Find where the given text appears and provide that cell's center as [x, y] coordinate. 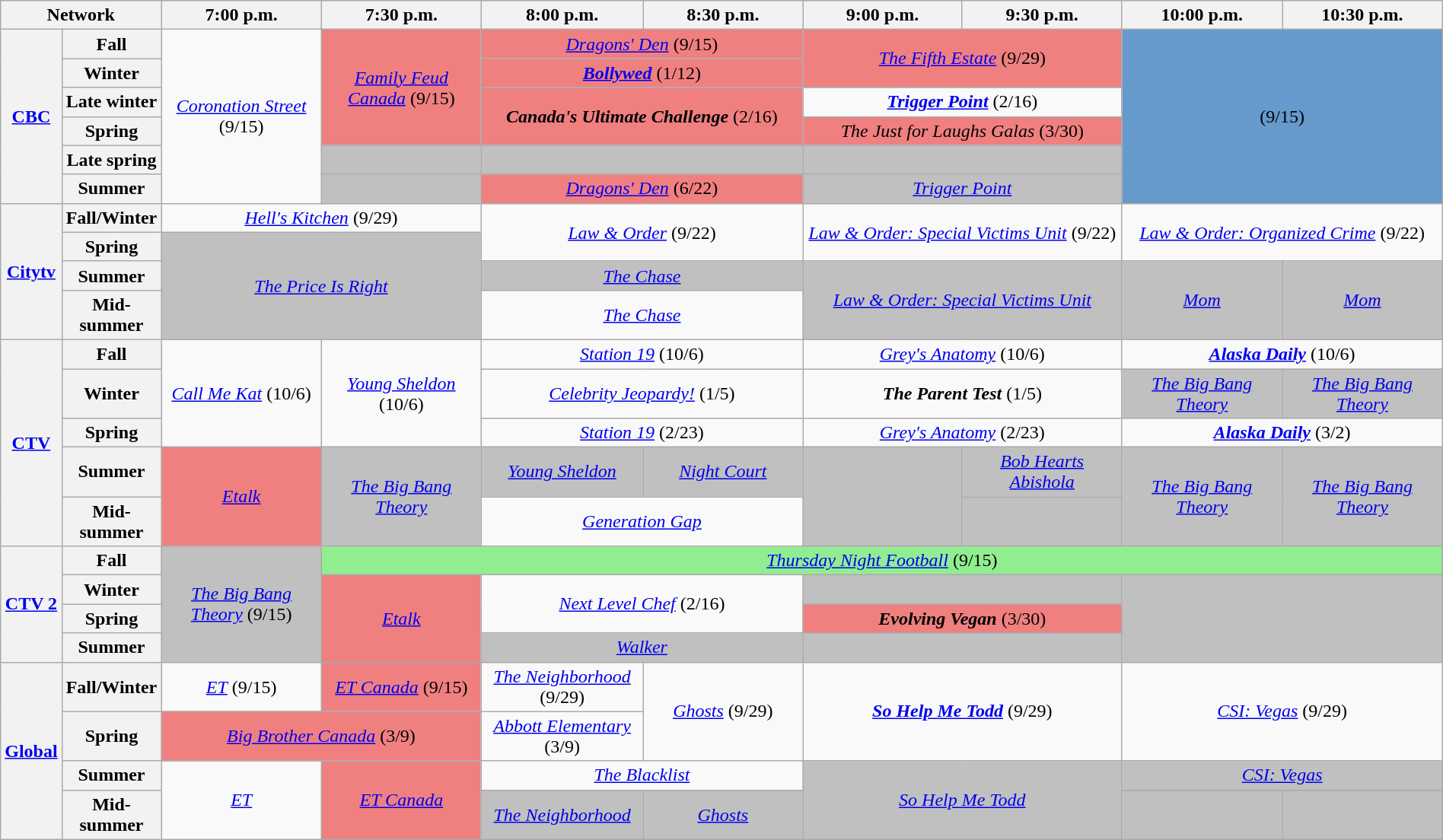
So Help Me Todd (9/29) [962, 711]
Bob Hearts Abishola [1042, 472]
Canada's Ultimate Challenge (2/16) [642, 116]
Young Sheldon [562, 472]
ET [242, 800]
Alaska Daily (3/2) [1282, 433]
Dragons' Den (9/15) [642, 44]
Hell's Kitchen (9/29) [321, 218]
CTV 2 [31, 604]
Network [81, 15]
The Parent Test (1/5) [962, 393]
8:30 p.m. [723, 15]
Coronation Street (9/15) [242, 116]
Grey's Anatomy (2/23) [962, 433]
Bollywed (1/12) [642, 73]
Station 19 (2/23) [642, 433]
ET Canada (9/15) [402, 686]
The Big Bang Theory (9/15) [242, 604]
Thursday Night Football (9/15) [883, 561]
Alaska Daily (10/6) [1282, 354]
Law & Order (9/22) [642, 232]
Late spring [111, 160]
Law & Order: Special Victims Unit (9/22) [962, 232]
Global [31, 750]
Young Sheldon (10/6) [402, 393]
Evolving Vegan (3/30) [962, 619]
CTV [31, 443]
Trigger Point (2/16) [962, 102]
Station 19 (10/6) [642, 354]
Big Brother Canada (3/9) [321, 737]
10:30 p.m. [1362, 15]
Trigger Point [962, 189]
Generation Gap [642, 522]
CBC [31, 116]
7:30 p.m. [402, 15]
Walker [642, 647]
Citytv [31, 271]
Night Court [723, 472]
The Price Is Right [321, 286]
The Fifth Estate (9/29) [962, 59]
CSI: Vegas [1282, 775]
Celebrity Jeopardy! (1/5) [642, 393]
The Neighborhood (9/29) [562, 686]
Dragons' Den (6/22) [642, 189]
8:00 p.m. [562, 15]
ET Canada [402, 800]
9:00 p.m. [883, 15]
Family Feud Canada (9/15) [402, 87]
The Just for Laughs Galas (3/30) [962, 131]
The Blacklist [642, 775]
So Help Me Todd [962, 800]
ET (9/15) [242, 686]
Call Me Kat (10/6) [242, 393]
Late winter [111, 102]
9:30 p.m. [1042, 15]
Ghosts (9/29) [723, 711]
The Neighborhood [562, 814]
CSI: Vegas (9/29) [1282, 711]
7:00 p.m. [242, 15]
(9/15) [1282, 116]
Abbott Elementary (3/9) [562, 737]
10:00 p.m. [1202, 15]
Law & Order: Special Victims Unit [962, 300]
Law & Order: Organized Crime (9/22) [1282, 232]
Next Level Chef (2/16) [642, 604]
Grey's Anatomy (10/6) [962, 354]
Ghosts [723, 814]
